Find where the given text appears and provide that cell's center as [x, y] coordinate. 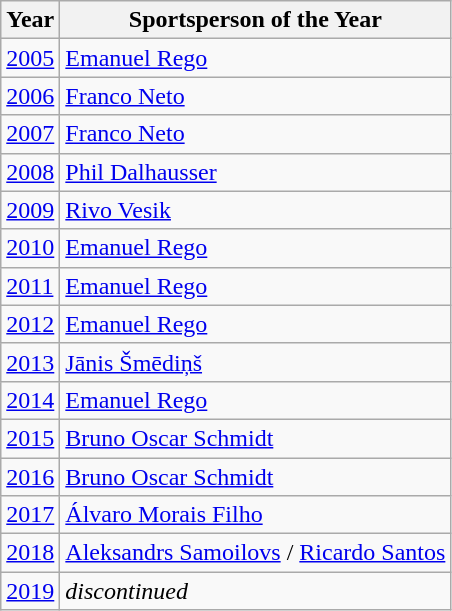
2006 [30, 96]
Sportsperson of the Year [256, 20]
2016 [30, 477]
Phil Dalhausser [256, 172]
2019 [30, 591]
2010 [30, 248]
Álvaro Morais Filho [256, 515]
2011 [30, 286]
2015 [30, 438]
Rivo Vesik [256, 210]
discontinued [256, 591]
2007 [30, 134]
2017 [30, 515]
Aleksandrs Samoilovs / Ricardo Santos [256, 553]
2005 [30, 58]
Year [30, 20]
2018 [30, 553]
2009 [30, 210]
2012 [30, 324]
2008 [30, 172]
2014 [30, 400]
Jānis Šmēdiņš [256, 362]
2013 [30, 362]
